Detect which cell encompasses the target text, then output its [X, Y] center coordinate. 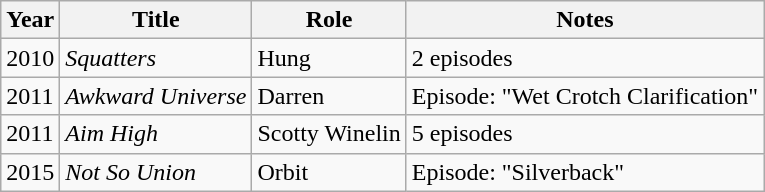
Orbit [329, 172]
Aim High [156, 134]
Title [156, 20]
Role [329, 20]
2010 [30, 58]
2 episodes [584, 58]
Darren [329, 96]
Notes [584, 20]
Episode: "Wet Crotch Clarification" [584, 96]
Scotty Winelin [329, 134]
Not So Union [156, 172]
Episode: "Silverback" [584, 172]
Hung [329, 58]
Year [30, 20]
Squatters [156, 58]
5 episodes [584, 134]
2015 [30, 172]
Awkward Universe [156, 96]
